From the cell containing the given text, extract its center point as (X, Y) coordinate. 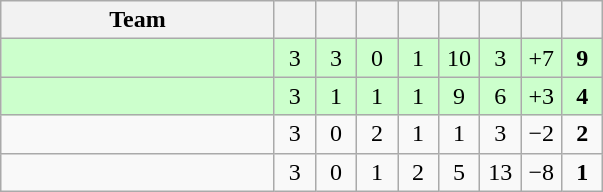
−2 (542, 134)
5 (460, 172)
+7 (542, 58)
−8 (542, 172)
13 (500, 172)
+3 (542, 96)
Team (138, 20)
6 (500, 96)
10 (460, 58)
4 (582, 96)
